Capture the cell that displays the provided text and extract its [X, Y] central coordinate. 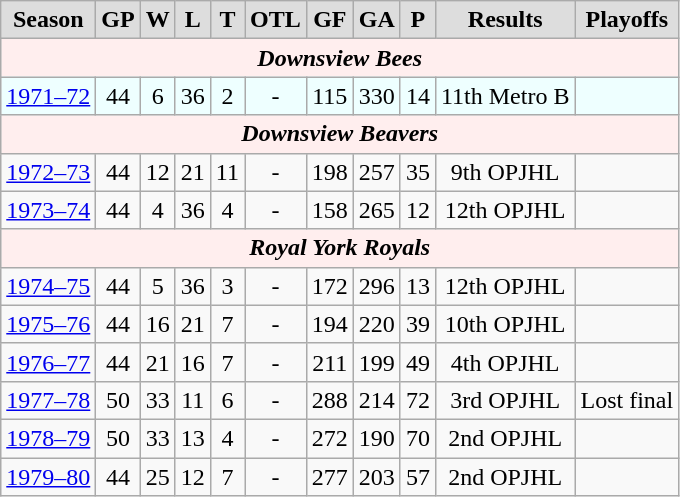
57 [418, 477]
296 [376, 286]
OTL [275, 20]
5 [158, 286]
190 [376, 438]
220 [376, 324]
3 [227, 286]
214 [376, 400]
25 [158, 477]
1974–75 [48, 286]
72 [418, 400]
203 [376, 477]
GF [330, 20]
P [418, 20]
1975–76 [48, 324]
35 [418, 172]
211 [330, 362]
1978–79 [48, 438]
1973–74 [48, 210]
257 [376, 172]
Royal York Royals [340, 248]
3rd OPJHL [505, 400]
4th OPJHL [505, 362]
GA [376, 20]
265 [376, 210]
1972–73 [48, 172]
277 [330, 477]
14 [418, 96]
T [227, 20]
2 [227, 96]
288 [330, 400]
194 [330, 324]
Downsview Bees [340, 58]
W [158, 20]
39 [418, 324]
9th OPJHL [505, 172]
1976–77 [48, 362]
198 [330, 172]
330 [376, 96]
172 [330, 286]
Results [505, 20]
115 [330, 96]
11th Metro B [505, 96]
Downsview Beavers [340, 134]
1971–72 [48, 96]
272 [330, 438]
70 [418, 438]
L [192, 20]
10th OPJHL [505, 324]
49 [418, 362]
GP [118, 20]
158 [330, 210]
1979–80 [48, 477]
Playoffs [627, 20]
Lost final [627, 400]
1977–78 [48, 400]
Season [48, 20]
199 [376, 362]
